Locate the cell with the specified text and output its [X, Y] center coordinate. 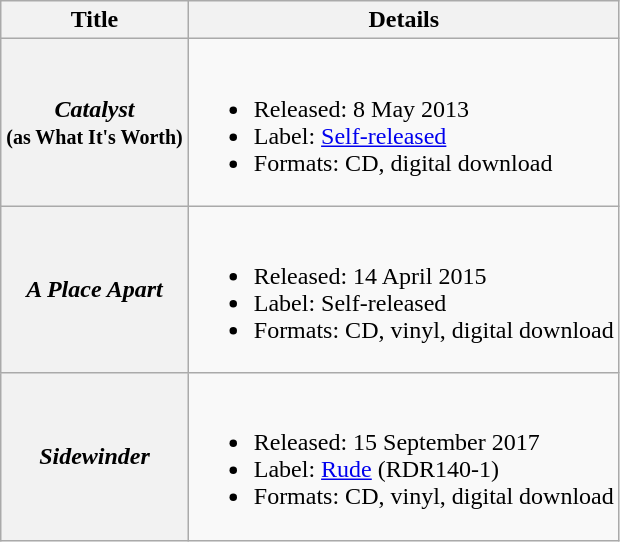
Released: 8 May 2013Label: Self-releasedFormats: CD, digital download [404, 122]
Sidewinder [95, 456]
Catalyst(as What It's Worth) [95, 122]
Details [404, 20]
Released: 14 April 2015Label: Self-releasedFormats: CD, vinyl, digital download [404, 290]
Released: 15 September 2017Label: Rude (RDR140-1)Formats: CD, vinyl, digital download [404, 456]
A Place Apart [95, 290]
Title [95, 20]
